Return the [X, Y] coordinate for the center point of the cell that contains the specified text.  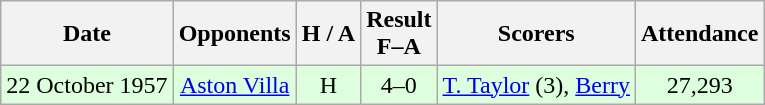
T. Taylor (3), Berry [536, 85]
4–0 [399, 85]
Aston Villa [234, 85]
H / A [328, 34]
27,293 [699, 85]
Attendance [699, 34]
Opponents [234, 34]
Scorers [536, 34]
22 October 1957 [87, 85]
ResultF–A [399, 34]
H [328, 85]
Date [87, 34]
